Determine the (X, Y) coordinate at the center of the cell enclosing the given text.  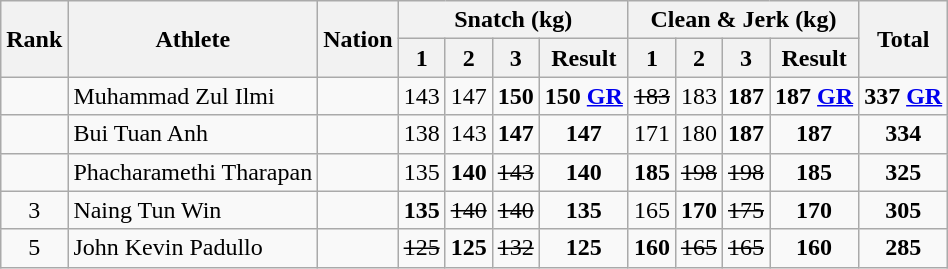
334 (904, 134)
Phacharamethi Tharapan (193, 172)
138 (422, 134)
Nation (358, 39)
Total (904, 39)
171 (652, 134)
150 (516, 96)
Athlete (193, 39)
337 GR (904, 96)
150 GR (584, 96)
187 GR (814, 96)
285 (904, 248)
175 (746, 210)
180 (698, 134)
Muhammad Zul Ilmi (193, 96)
Rank (34, 39)
John Kevin Padullo (193, 248)
Naing Tun Win (193, 210)
Bui Tuan Anh (193, 134)
5 (34, 248)
325 (904, 172)
Clean & Jerk (kg) (743, 20)
Snatch (kg) (513, 20)
132 (516, 248)
305 (904, 210)
